Output the [X, Y] coordinate of the center of the cell containing the given text.  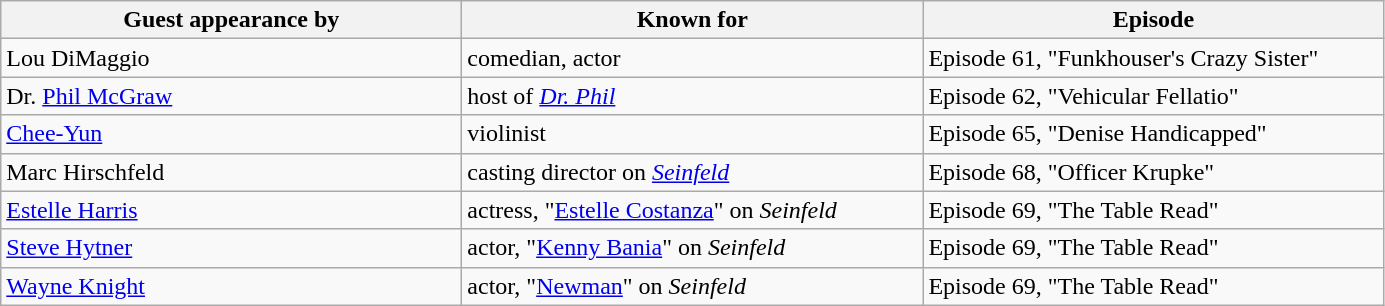
Wayne Knight [232, 286]
Episode [1154, 20]
violinist [692, 134]
Chee-Yun [232, 134]
Episode 68, "Officer Krupke" [1154, 172]
comedian, actor [692, 58]
host of Dr. Phil [692, 96]
Episode 65, "Denise Handicapped" [1154, 134]
Known for [692, 20]
actor, "Kenny Bania" on Seinfeld [692, 248]
casting director on Seinfeld [692, 172]
actress, "Estelle Costanza" on Seinfeld [692, 210]
Lou DiMaggio [232, 58]
Episode 62, "Vehicular Fellatio" [1154, 96]
Steve Hytner [232, 248]
Episode 61, "Funkhouser's Crazy Sister" [1154, 58]
Estelle Harris [232, 210]
Guest appearance by [232, 20]
Marc Hirschfeld [232, 172]
Dr. Phil McGraw [232, 96]
actor, "Newman" on Seinfeld [692, 286]
